For the text-containing cell, return its midpoint in [X, Y] coordinate format. 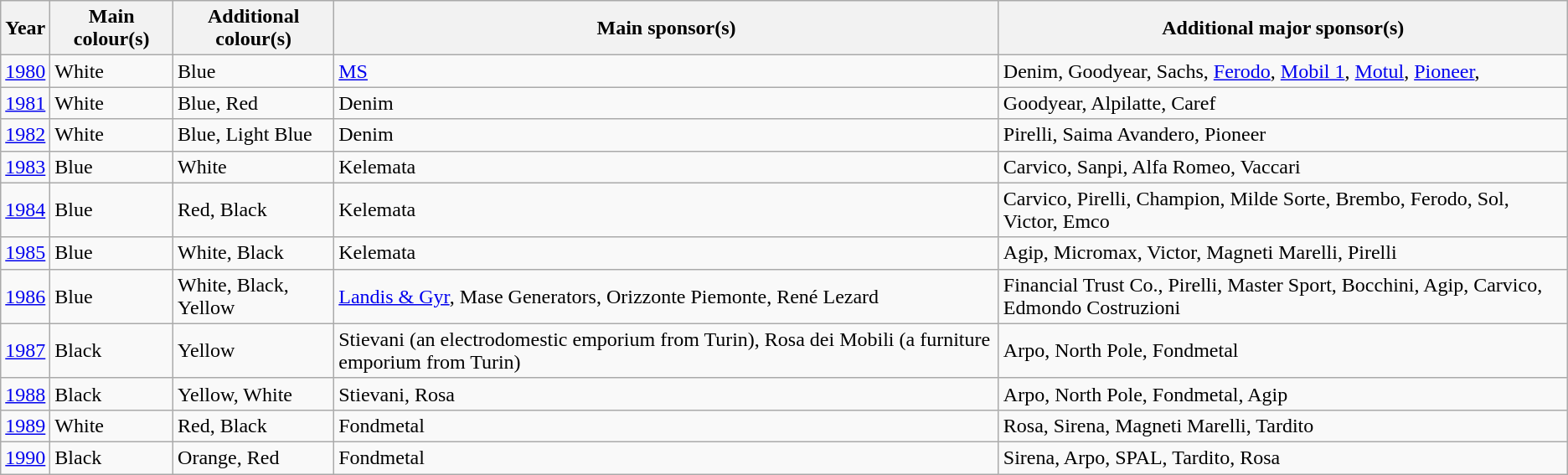
Blue, Red [254, 103]
1984 [25, 209]
Main colour(s) [112, 28]
1983 [25, 167]
1985 [25, 253]
Goodyear, Alpilatte, Caref [1283, 103]
Orange, Red [254, 457]
Arpo, North Pole, Fondmetal, Agip [1283, 394]
White, Black, Yellow [254, 297]
Landis & Gyr, Mase Generators, Orizzonte Piemonte, René Lezard [667, 297]
1988 [25, 394]
Sirena, Arpo, SPAL, Tardito, Rosa [1283, 457]
1989 [25, 426]
Yellow, White [254, 394]
Blue, Light Blue [254, 135]
Arpo, North Pole, Fondmetal [1283, 350]
Stievani (an electrodomestic emporium from Turin), Rosa dei Mobili (a furniture emporium from Turin) [667, 350]
1986 [25, 297]
Carvico, Pirelli, Champion, Milde Sorte, Brembo, Ferodo, Sol, Victor, Emco [1283, 209]
Main sponsor(s) [667, 28]
1980 [25, 71]
White, Black [254, 253]
Financial Trust Co., Pirelli, Master Sport, Bocchini, Agip, Carvico, Edmondo Costruzioni [1283, 297]
MS [667, 71]
1987 [25, 350]
Agip, Micromax, Victor, Magneti Marelli, Pirelli [1283, 253]
Denim, Goodyear, Sachs, Ferodo, Mobil 1, Motul, Pioneer, [1283, 71]
Year [25, 28]
Rosa, Sirena, Magneti Marelli, Tardito [1283, 426]
Stievani, Rosa [667, 394]
Pirelli, Saima Avandero, Pioneer [1283, 135]
Carvico, Sanpi, Alfa Romeo, Vaccari [1283, 167]
Additional major sponsor(s) [1283, 28]
1981 [25, 103]
Additional colour(s) [254, 28]
Yellow [254, 350]
1990 [25, 457]
1982 [25, 135]
